Capture the cell that displays the provided text and extract its (X, Y) central coordinate. 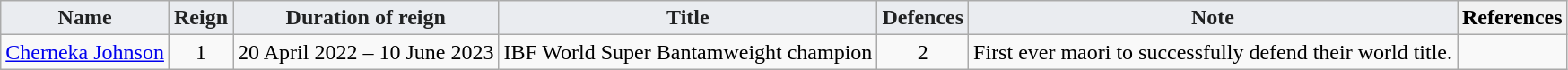
1 (201, 52)
Title (688, 18)
20 April 2022 – 10 June 2023 (366, 52)
Duration of reign (366, 18)
2 (923, 52)
IBF World Super Bantamweight champion (688, 52)
References (1512, 18)
Name (85, 18)
First ever maori to successfully defend their world title. (1213, 52)
Defences (923, 18)
Cherneka Johnson (85, 52)
Note (1213, 18)
Reign (201, 18)
